Detect which cell encompasses the target text, then output its (x, y) center coordinate. 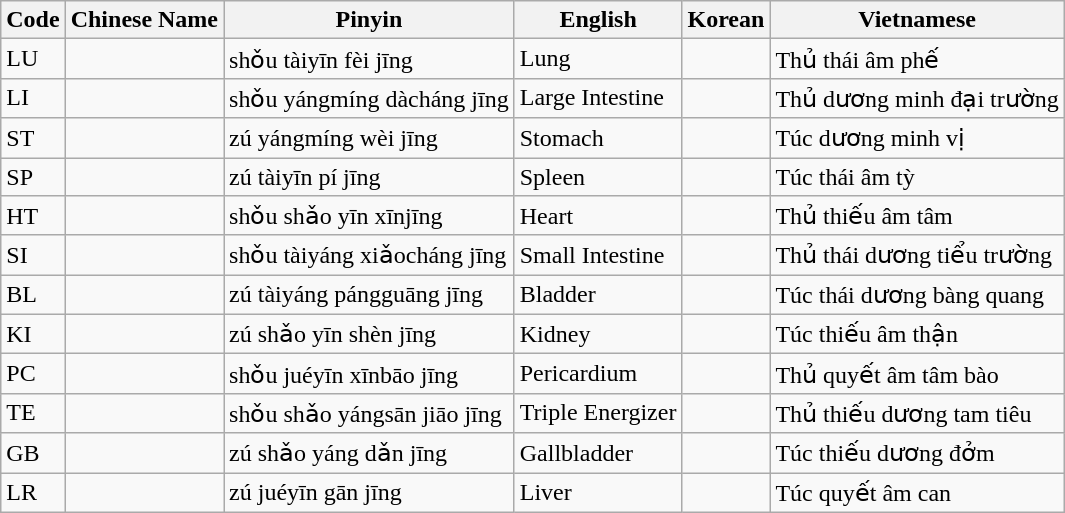
TE (33, 413)
Túc thiếu âm thận (917, 334)
shǒu shǎo yángsān jiāo jīng (370, 413)
Large Intestine (598, 98)
ST (33, 138)
zú tàiyáng pángguāng jīng (370, 295)
Thủ thiếu âm tâm (917, 216)
Chinese Name (144, 20)
Triple Energizer (598, 413)
KI (33, 334)
LI (33, 98)
Bladder (598, 295)
Pinyin (370, 20)
shǒu tàiyīn fèi jīng (370, 59)
zú yángmíng wèi jīng (370, 138)
Small Intestine (598, 255)
Gallbladder (598, 453)
zú tàiyīn pí jīng (370, 177)
zú shǎo yáng dǎn jīng (370, 453)
English (598, 20)
Heart (598, 216)
LR (33, 492)
shǒu yángmíng dàcháng jīng (370, 98)
Code (33, 20)
Túc dương minh vị (917, 138)
Korean (726, 20)
shǒu juéyīn xīnbāo jīng (370, 374)
Spleen (598, 177)
Túc thiếu dương đởm (917, 453)
Thủ thái dương tiểu trường (917, 255)
Liver (598, 492)
zú juéyīn gān jīng (370, 492)
Thủ dương minh đại trường (917, 98)
Thủ thiếu dương tam tiêu (917, 413)
HT (33, 216)
PC (33, 374)
Kidney (598, 334)
Thủ thái âm phế (917, 59)
zú shǎo yīn shèn jīng (370, 334)
GB (33, 453)
Vietnamese (917, 20)
BL (33, 295)
shǒu tàiyáng xiǎocháng jīng (370, 255)
Túc thái âm tỳ (917, 177)
Túc thái dương bàng quang (917, 295)
Stomach (598, 138)
SP (33, 177)
Thủ quyết âm tâm bào (917, 374)
Túc quyết âm can (917, 492)
LU (33, 59)
Pericardium (598, 374)
Lung (598, 59)
shǒu shǎo yīn xīnjīng (370, 216)
SI (33, 255)
